Output the [x, y] coordinate of the center of the cell containing the given text.  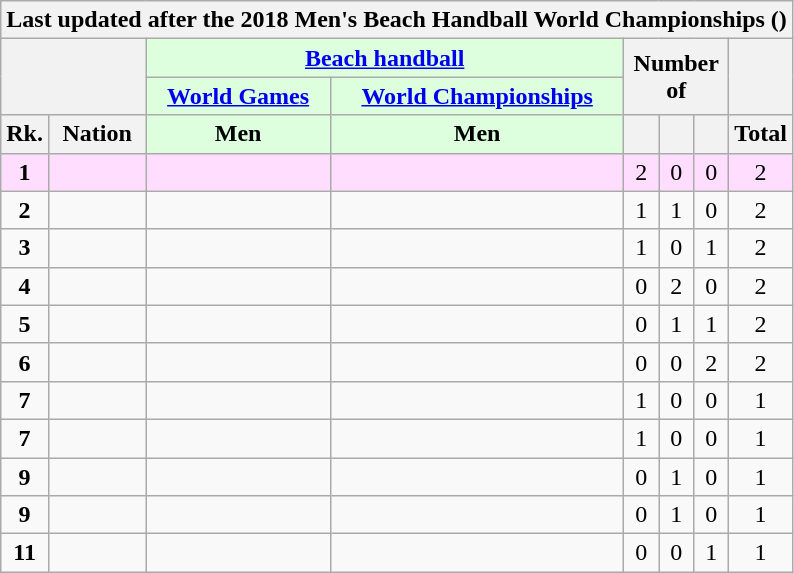
Last updated after the 2018 Men's Beach Handball World Championships () [397, 20]
Nation [96, 134]
Total [761, 134]
3 [25, 248]
6 [25, 362]
Rk. [25, 134]
World Championships [478, 96]
11 [25, 553]
4 [25, 286]
Beach handball [385, 58]
World Games [238, 96]
5 [25, 324]
Number of [676, 77]
